Return [x, y] of the center of cell containing provided text 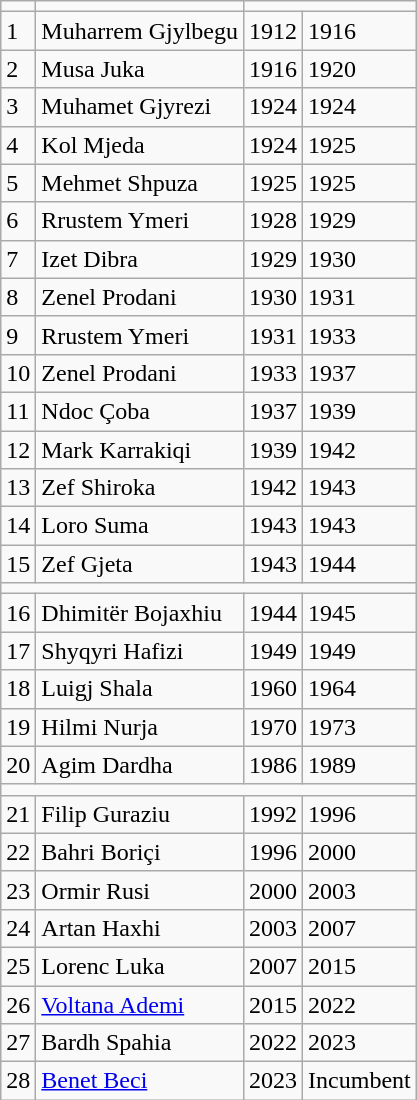
Ormir Rusi [140, 890]
Bahri Boriçi [140, 852]
Filip Guraziu [140, 814]
Artan Haxhi [140, 928]
25 [18, 966]
Kol Mjeda [140, 145]
Voltana Ademi [140, 1005]
28 [18, 1081]
26 [18, 1005]
Agim Dardha [140, 765]
1928 [272, 221]
17 [18, 651]
7 [18, 259]
Muharrem Gjylbegu [140, 31]
4 [18, 145]
1989 [360, 765]
3 [18, 107]
1964 [360, 689]
27 [18, 1043]
Mehmet Shpuza [140, 183]
Mark Karrakiqi [140, 449]
14 [18, 526]
1960 [272, 689]
Izet Dibra [140, 259]
5 [18, 183]
Bardh Spahia [140, 1043]
13 [18, 488]
Lorenc Luka [140, 966]
1920 [360, 69]
Musa Juka [140, 69]
1973 [360, 727]
21 [18, 814]
22 [18, 852]
6 [18, 221]
1912 [272, 31]
Hilmi Nurja [140, 727]
10 [18, 373]
2 [18, 69]
Zef Shiroka [140, 488]
1970 [272, 727]
15 [18, 564]
Muhamet Gjyrezi [140, 107]
19 [18, 727]
1992 [272, 814]
23 [18, 890]
Shyqyri Hafizi [140, 651]
12 [18, 449]
Benet Beci [140, 1081]
1945 [360, 613]
Ndoc Çoba [140, 411]
1 [18, 31]
20 [18, 765]
16 [18, 613]
Loro Suma [140, 526]
Zef Gjeta [140, 564]
Luigj Shala [140, 689]
18 [18, 689]
24 [18, 928]
Dhimitër Bojaxhiu [140, 613]
11 [18, 411]
1986 [272, 765]
8 [18, 297]
Incumbent [360, 1081]
9 [18, 335]
